Identify which cell holds the provided text, then report its [x, y] central coordinate. 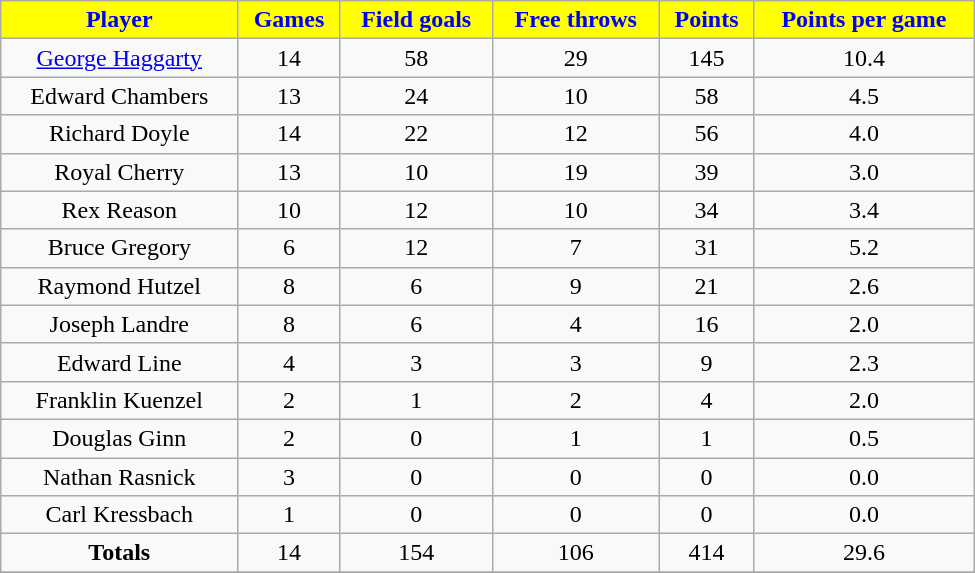
Franklin Kuenzel [120, 400]
29.6 [864, 553]
154 [416, 553]
Douglas Ginn [120, 438]
31 [706, 248]
Joseph Landre [120, 324]
Carl Kressbach [120, 515]
Totals [120, 553]
3.4 [864, 210]
Royal Cherry [120, 172]
Raymond Hutzel [120, 286]
2.6 [864, 286]
21 [706, 286]
Edward Line [120, 362]
5.2 [864, 248]
Points per game [864, 20]
Games [289, 20]
414 [706, 553]
16 [706, 324]
Free throws [576, 20]
Richard Doyle [120, 134]
22 [416, 134]
2.3 [864, 362]
24 [416, 96]
Rex Reason [120, 210]
145 [706, 58]
Bruce Gregory [120, 248]
Nathan Rasnick [120, 477]
George Haggarty [120, 58]
39 [706, 172]
Edward Chambers [120, 96]
3.0 [864, 172]
7 [576, 248]
29 [576, 58]
4.5 [864, 96]
Points [706, 20]
34 [706, 210]
10.4 [864, 58]
Field goals [416, 20]
4.0 [864, 134]
56 [706, 134]
19 [576, 172]
Player [120, 20]
106 [576, 553]
0.5 [864, 438]
